Determine the [x, y] coordinate at the center of the cell enclosing the given text.  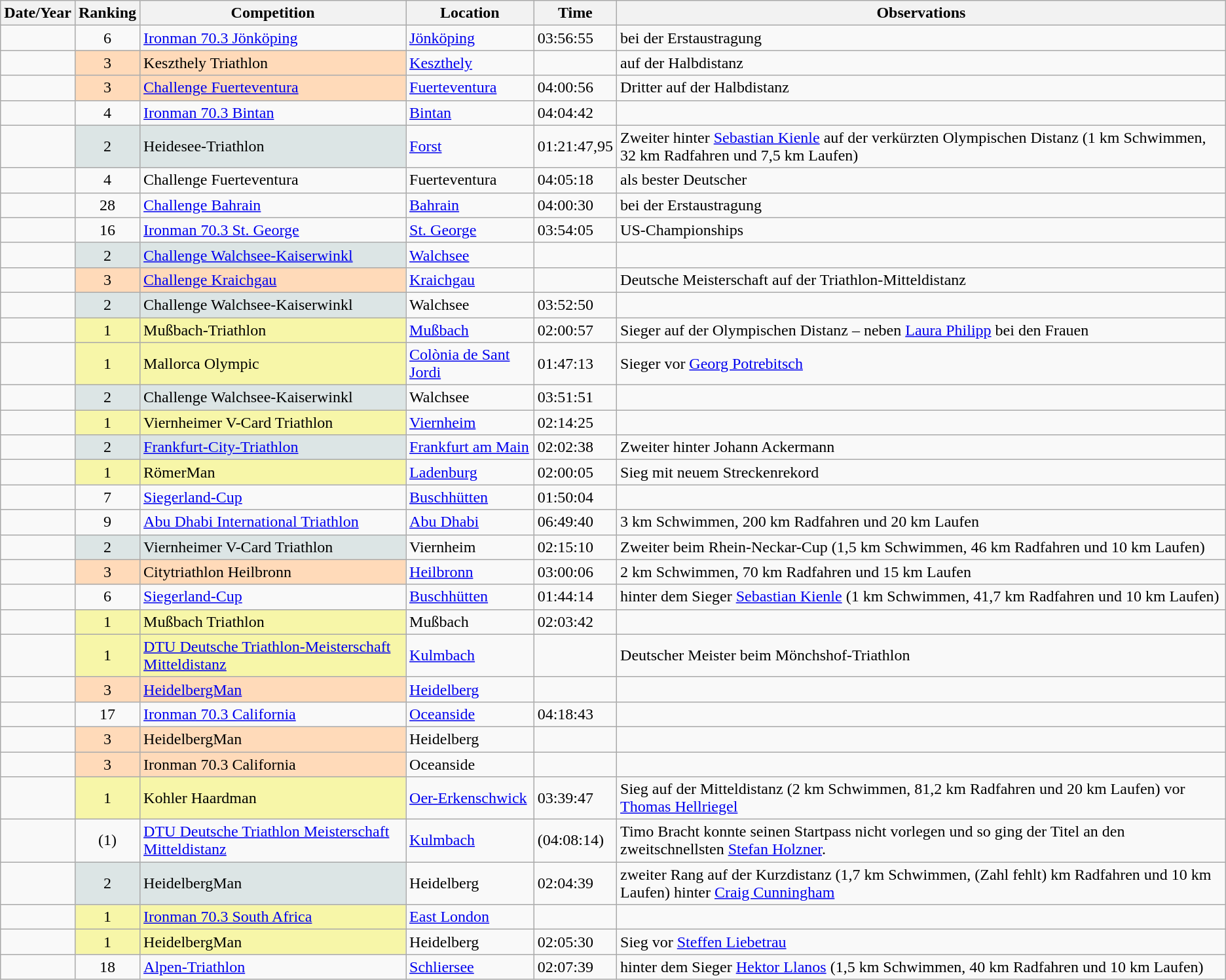
02:05:30 [575, 942]
16 [107, 230]
Ironman 70.3 St. George [273, 230]
Sieg auf der Mitteldistanz (2 km Schwimmen, 81,2 km Radfahren und 20 km Laufen) vor Thomas Hellriegel [921, 798]
Abu Dhabi International Triathlon [273, 522]
Challenge Kraichgau [273, 280]
Challenge Bahrain [273, 205]
02:03:42 [575, 622]
9 [107, 522]
Abu Dhabi [470, 522]
03:39:47 [575, 798]
(1) [107, 841]
01:21:47,95 [575, 147]
02:14:25 [575, 423]
Deutsche Meisterschaft auf der Triathlon-Mitteldistanz [921, 280]
17 [107, 714]
DTU Deutsche Triathlon-Meisterschaft Mitteldistanz [273, 655]
Colònia de Sant Jordi [470, 364]
Ranking [107, 13]
03:52:50 [575, 305]
02:00:57 [575, 330]
03:00:06 [575, 572]
Ironman 70.3 Jönköping [273, 38]
als bester Deutscher [921, 180]
Kohler Haardman [273, 798]
Frankfurt am Main [470, 447]
Jönköping [470, 38]
Schliersee [470, 967]
Heidesee-Triathlon [273, 147]
Alpen-Triathlon [273, 967]
Zweiter beim Rhein-Neckar-Cup (1,5 km Schwimmen, 46 km Radfahren und 10 km Laufen) [921, 547]
Time [575, 13]
01:50:04 [575, 497]
hinter dem Sieger Hektor Llanos (1,5 km Schwimmen, 40 km Radfahren und 10 km Laufen) [921, 967]
3 km Schwimmen, 200 km Radfahren und 20 km Laufen [921, 522]
04:04:42 [575, 113]
Timo Bracht konnte seinen Startpass nicht vorlegen und so ging der Titel an den zweitschnellsten Stefan Holzner. [921, 841]
Keszthely [470, 63]
Zweiter hinter Johann Ackermann [921, 447]
zweiter Rang auf der Kurzdistanz (1,7 km Schwimmen, (Zahl fehlt) km Radfahren und 10 km Laufen) hinter Craig Cunningham [921, 883]
Oer-Erkenschwick [470, 798]
Frankfurt-City-Triathlon [273, 447]
Bahrain [470, 205]
02:07:39 [575, 967]
Location [470, 13]
01:47:13 [575, 364]
Kraichgau [470, 280]
04:00:30 [575, 205]
East London [470, 917]
Sieg vor Steffen Liebetrau [921, 942]
04:00:56 [575, 88]
Mußbach Triathlon [273, 622]
02:15:10 [575, 547]
Dritter auf der Halbdistanz [921, 88]
02:00:05 [575, 472]
Deutscher Meister beim Mönchshof-Triathlon [921, 655]
Forst [470, 147]
03:51:51 [575, 398]
06:49:40 [575, 522]
04:18:43 [575, 714]
Zweiter hinter Sebastian Kienle auf der verkürzten Olympischen Distanz (1 km Schwimmen, 32 km Radfahren und 7,5 km Laufen) [921, 147]
RömerMan [273, 472]
Date/Year [38, 13]
Ironman 70.3 Bintan [273, 113]
Mallorca Olympic [273, 364]
auf der Halbdistanz [921, 63]
Sieger auf der Olympischen Distanz – neben Laura Philipp bei den Frauen [921, 330]
Keszthely Triathlon [273, 63]
01:44:14 [575, 597]
hinter dem Sieger Sebastian Kienle (1 km Schwimmen, 41,7 km Radfahren und 10 km Laufen) [921, 597]
2 km Schwimmen, 70 km Radfahren und 15 km Laufen [921, 572]
(04:08:14) [575, 841]
DTU Deutsche Triathlon Meisterschaft Mitteldistanz [273, 841]
Ironman 70.3 South Africa [273, 917]
28 [107, 205]
Mußbach-Triathlon [273, 330]
18 [107, 967]
Heilbronn [470, 572]
04:05:18 [575, 180]
02:04:39 [575, 883]
St. George [470, 230]
7 [107, 497]
02:02:38 [575, 447]
Observations [921, 13]
Competition [273, 13]
Citytriathlon Heilbronn [273, 572]
03:56:55 [575, 38]
Ladenburg [470, 472]
03:54:05 [575, 230]
Bintan [470, 113]
Sieg mit neuem Streckenrekord [921, 472]
US-Championships [921, 230]
Sieger vor Georg Potrebitsch [921, 364]
